Provide the (X, Y) coordinate of the cell's center where the given text is located.  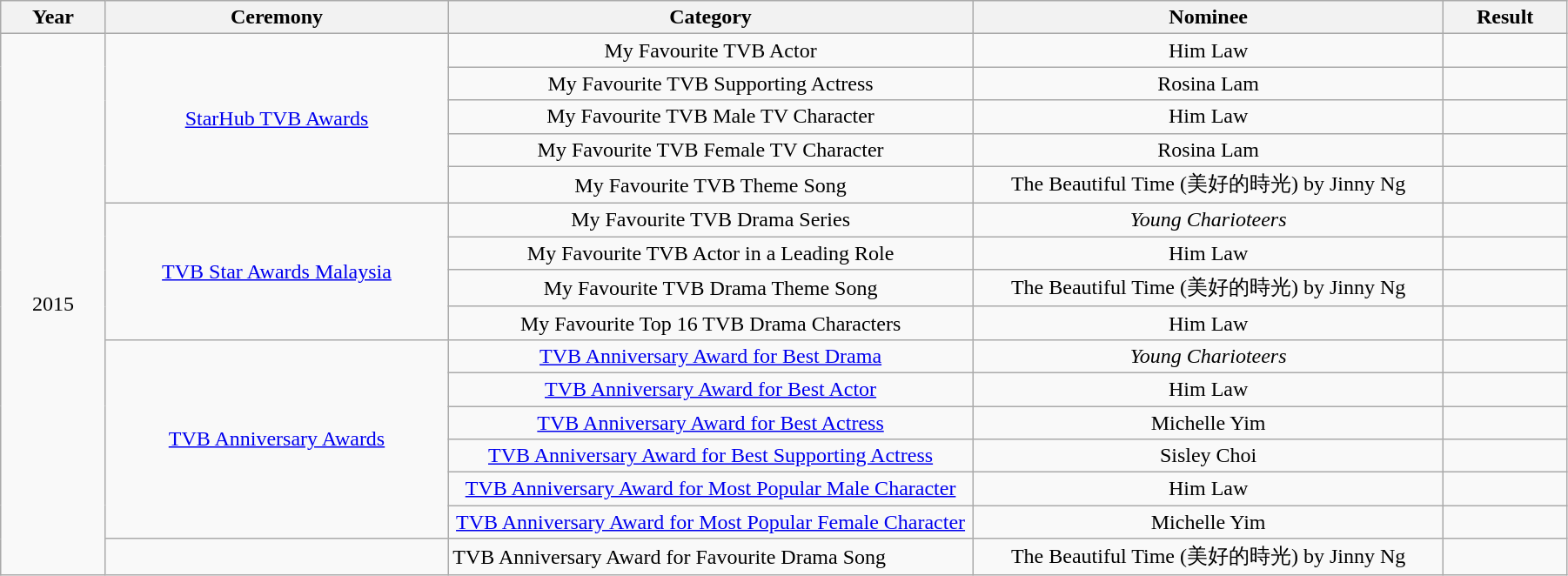
My Favourite TVB Drama Series (711, 220)
TVB Anniversary Award for Best Actress (711, 422)
TVB Anniversary Award for Best Drama (711, 356)
My Favourite TVB Theme Song (711, 184)
Ceremony (277, 17)
TVB Anniversary Awards (277, 439)
TVB Anniversary Award for Best Supporting Actress (711, 456)
My Favourite TVB Female TV Character (711, 150)
My Favourite TVB Drama Theme Song (711, 289)
My Favourite Top 16 TVB Drama Characters (711, 323)
TVB Star Awards Malaysia (277, 271)
TVB Anniversary Award for Most Popular Female Character (711, 522)
2015 (53, 305)
Year (53, 17)
TVB Anniversary Award for Favourite Drama Song (711, 557)
StarHub TVB Awards (277, 118)
TVB Anniversary Award for Best Actor (711, 389)
Nominee (1208, 17)
My Favourite TVB Male TV Character (711, 117)
My Favourite TVB Actor in a Leading Role (711, 253)
TVB Anniversary Award for Most Popular Male Character (711, 489)
Result (1505, 17)
Category (711, 17)
My Favourite TVB Actor (711, 50)
My Favourite TVB Supporting Actress (711, 84)
Sisley Choi (1208, 456)
